Capture the cell that displays the provided text and extract its (x, y) central coordinate. 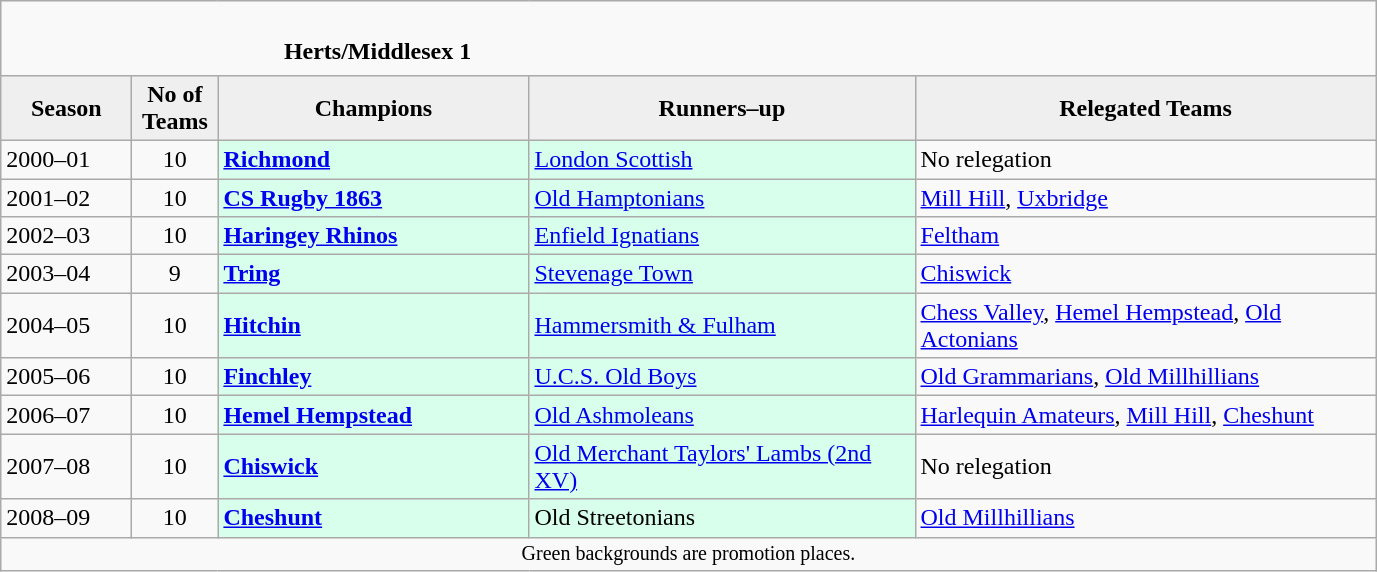
Enfield Ignatians (722, 236)
2000–01 (66, 159)
Hemel Hempstead (374, 415)
2002–03 (66, 236)
Old Ashmoleans (722, 415)
Season (66, 108)
Old Merchant Taylors' Lambs (2nd XV) (722, 466)
London Scottish (722, 159)
Tring (374, 274)
Mill Hill, Uxbridge (1146, 197)
2008–09 (66, 518)
Champions (374, 108)
Hitchin (374, 326)
Finchley (374, 377)
No of Teams (175, 108)
CS Rugby 1863 (374, 197)
Chess Valley, Hemel Hempstead, Old Actonians (1146, 326)
Stevenage Town (722, 274)
Old Streetonians (722, 518)
Old Millhillians (1146, 518)
Relegated Teams (1146, 108)
2006–07 (66, 415)
2004–05 (66, 326)
2005–06 (66, 377)
Cheshunt (374, 518)
2001–02 (66, 197)
Hammersmith & Fulham (722, 326)
Green backgrounds are promotion places. (688, 554)
Feltham (1146, 236)
Runners–up (722, 108)
U.C.S. Old Boys (722, 377)
2007–08 (66, 466)
Old Hamptonians (722, 197)
9 (175, 274)
Old Grammarians, Old Millhillians (1146, 377)
2003–04 (66, 274)
Harlequin Amateurs, Mill Hill, Cheshunt (1146, 415)
Haringey Rhinos (374, 236)
Richmond (374, 159)
